Scan for the cell matching the given text and deliver its (X, Y) coordinate at center. 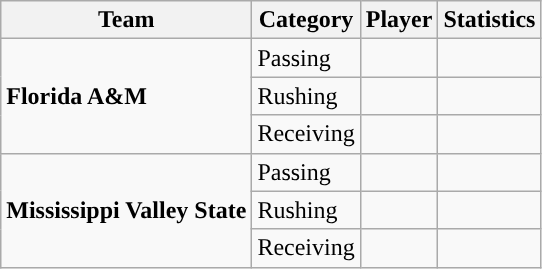
Team (126, 20)
Statistics (490, 20)
Mississippi Valley State (126, 210)
Florida A&M (126, 96)
Category (306, 20)
Player (399, 20)
